Detect which cell encompasses the target text, then output its (X, Y) center coordinate. 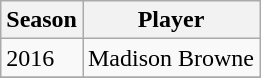
Player (170, 20)
Madison Browne (170, 58)
2016 (42, 58)
Season (42, 20)
